Search for the cell housing the specified text and yield its (x, y) center coordinate. 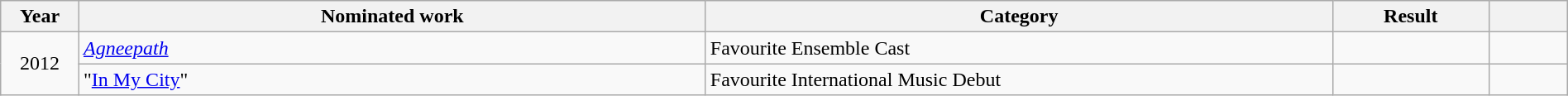
Nominated work (392, 17)
Favourite International Music Debut (1019, 79)
Category (1019, 17)
2012 (40, 64)
Result (1411, 17)
Favourite Ensemble Cast (1019, 48)
Agneepath (392, 48)
Year (40, 17)
"In My City" (392, 79)
